Return the [X, Y] coordinate for the center point of the cell that contains the specified text.  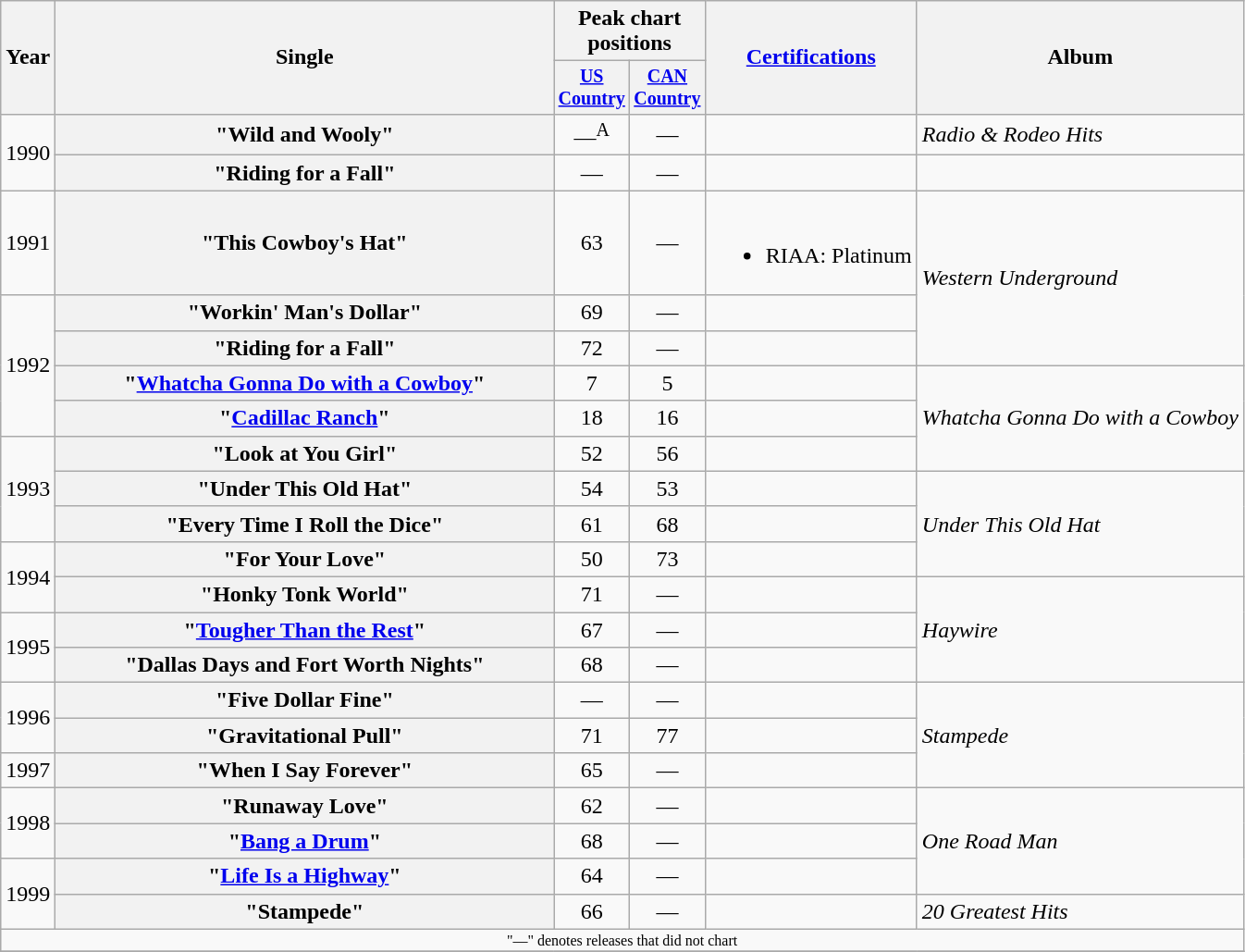
1996 [28, 718]
64 [592, 876]
"Wild and Wooly" [305, 135]
"Stampede" [305, 911]
"When I Say Forever" [305, 771]
CAN Country [668, 87]
1991 [28, 242]
Haywire [1080, 629]
65 [592, 771]
"—" denotes releases that did not chart [622, 940]
Whatcha Gonna Do with a Cowboy [1080, 418]
"Five Dollar Fine" [305, 700]
"Tougher Than the Rest" [305, 630]
Radio & Rodeo Hits [1080, 135]
1993 [28, 488]
"Gravitational Pull" [305, 736]
1990 [28, 152]
Under This Old Hat [1080, 524]
1999 [28, 894]
1998 [28, 823]
5 [668, 383]
"Every Time I Roll the Dice" [305, 524]
50 [592, 559]
72 [592, 348]
"Bang a Drum" [305, 841]
Western Underground [1080, 278]
1995 [28, 648]
RIAA: Platinum [810, 242]
"Workin' Man's Dollar" [305, 313]
54 [592, 488]
66 [592, 911]
56 [668, 453]
"This Cowboy's Hat" [305, 242]
20 Greatest Hits [1080, 911]
16 [668, 418]
1997 [28, 771]
"Honky Tonk World" [305, 594]
63 [592, 242]
"Cadillac Ranch" [305, 418]
1994 [28, 576]
"For Your Love" [305, 559]
"Whatcha Gonna Do with a Cowboy" [305, 383]
62 [592, 806]
1992 [28, 365]
"Runaway Love" [305, 806]
"Life Is a Highway" [305, 876]
—A [592, 135]
77 [668, 736]
18 [592, 418]
7 [592, 383]
Certifications [810, 57]
67 [592, 630]
61 [592, 524]
"Under This Old Hat" [305, 488]
73 [668, 559]
53 [668, 488]
Single [305, 57]
Peak chartpositions [629, 31]
One Road Man [1080, 841]
US Country [592, 87]
"Look at You Girl" [305, 453]
Year [28, 57]
"Dallas Days and Fort Worth Nights" [305, 665]
Album [1080, 57]
Stampede [1080, 736]
69 [592, 313]
52 [592, 453]
